Return [X, Y] of the center of cell containing provided text 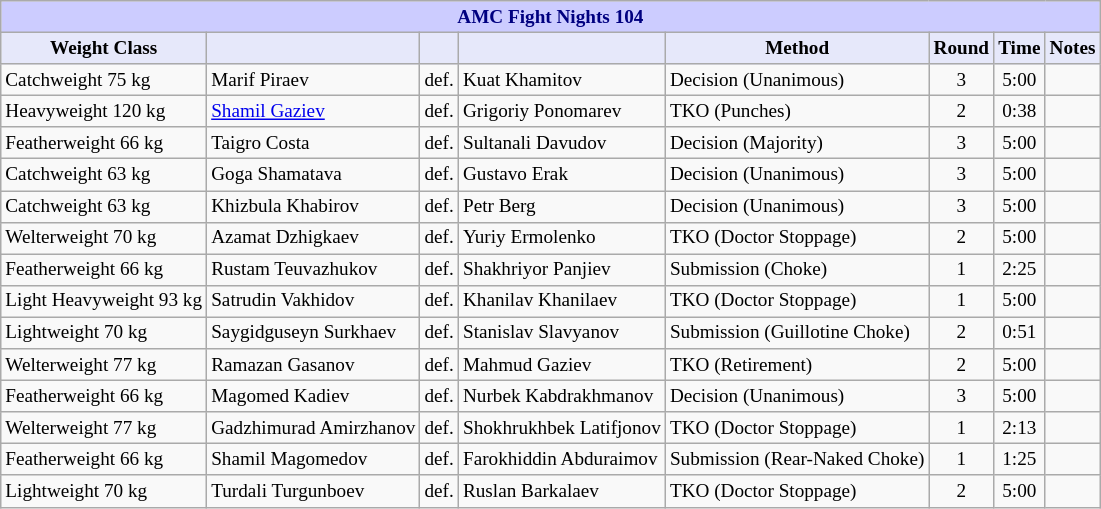
Welterweight 70 kg [104, 238]
Sultanali Davudov [562, 143]
0:38 [1020, 111]
Saygidguseyn Surkhaev [314, 333]
2:13 [1020, 428]
Turdali Turgunboev [314, 491]
Azamat Dzhigkaev [314, 238]
AMC Fight Nights 104 [550, 17]
Rustam Teuvazhukov [314, 270]
Khanilav Khanilaev [562, 301]
Nurbek Kabdrakhmanov [562, 396]
0:51 [1020, 333]
Kuat Khamitov [562, 80]
Catchweight 75 kg [104, 80]
Round [962, 48]
Notes [1072, 48]
Gadzhimurad Amirzhanov [314, 428]
Farokhiddin Abduraimov [562, 460]
Shakhriyor Panjiev [562, 270]
Khizbula Khabirov [314, 206]
Gustavo Erak [562, 175]
Shamil Magomedov [314, 460]
Decision (Majority) [797, 143]
Stanislav Slavyanov [562, 333]
Mahmud Gaziev [562, 365]
Shokhrukhbek Latifjonov [562, 428]
Submission (Guillotine Choke) [797, 333]
Grigoriy Ponomarev [562, 111]
Light Heavyweight 93 kg [104, 301]
Submission (Choke) [797, 270]
1:25 [1020, 460]
Petr Berg [562, 206]
TKO (Retirement) [797, 365]
Method [797, 48]
2:25 [1020, 270]
TKO (Punches) [797, 111]
Time [1020, 48]
Goga Shamatava [314, 175]
Satrudin Vakhidov [314, 301]
Taigro Costa [314, 143]
Magomed Kadiev [314, 396]
Marif Piraev [314, 80]
Weight Class [104, 48]
Ramazan Gasanov [314, 365]
Shamil Gaziev [314, 111]
Ruslan Barkalaev [562, 491]
Heavyweight 120 kg [104, 111]
Yuriy Ermolenko [562, 238]
Submission (Rear-Naked Choke) [797, 460]
